Identify which cell holds the provided text, then report its [x, y] central coordinate. 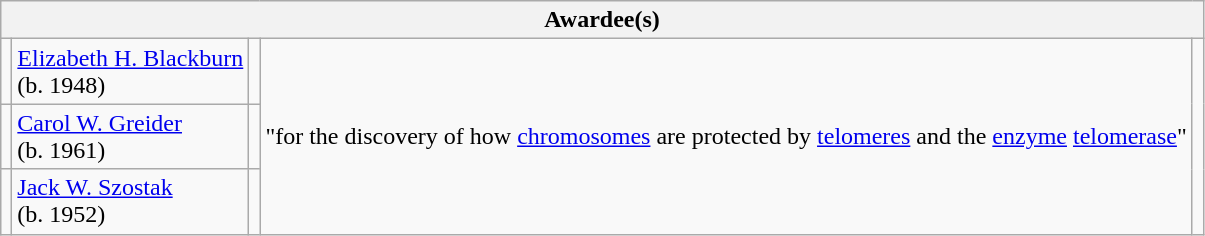
Elizabeth H. Blackburn(b. 1948) [130, 72]
Jack W. Szostak(b. 1952) [130, 202]
"for the discovery of how chromosomes are protected by telomeres and the enzyme telomerase" [726, 136]
Carol W. Greider(b. 1961) [130, 136]
Awardee(s) [602, 20]
